From the cell containing the given text, extract its center point as (x, y) coordinate. 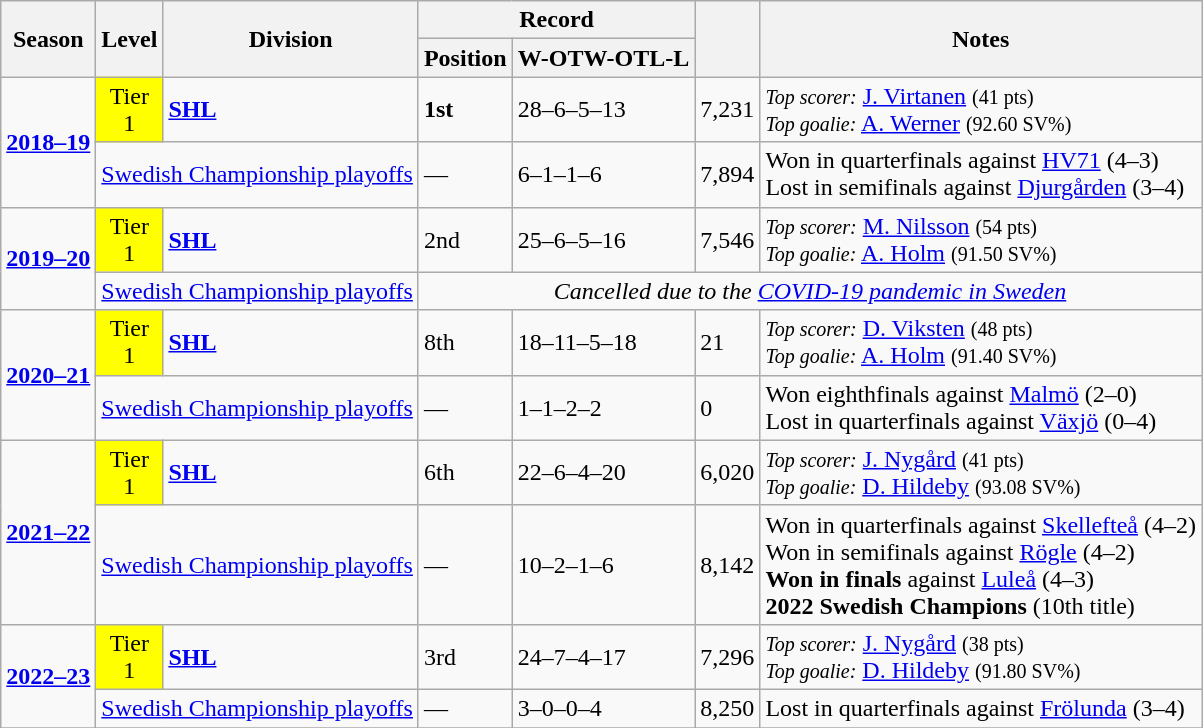
18–11–5–18 (604, 342)
8,250 (728, 708)
28–6–5–13 (604, 110)
2022–23 (48, 676)
6,020 (728, 472)
3–0–0–4 (604, 708)
3rd (465, 656)
7,296 (728, 656)
6th (465, 472)
2019–20 (48, 258)
25–6–5–16 (604, 240)
Division (291, 39)
7,546 (728, 240)
7,231 (728, 110)
22–6–4–20 (604, 472)
0 (728, 408)
Position (465, 58)
Lost in quarterfinals against Frölunda (3–4) (981, 708)
2021–22 (48, 532)
Top scorer: D. Viksten (48 pts)Top goalie: A. Holm (91.40 SV%) (981, 342)
Top scorer: J. Virtanen (41 pts)Top goalie: A. Werner (92.60 SV%) (981, 110)
8,142 (728, 564)
Top scorer: M. Nilsson (54 pts)Top goalie: A. Holm (91.50 SV%) (981, 240)
Top scorer: J. Nygård (38 pts)Top goalie: D. Hildeby (91.80 SV%) (981, 656)
Notes (981, 39)
2nd (465, 240)
24–7–4–17 (604, 656)
Won in quarterfinals against HV71 (4–3)Lost in semifinals against Djurgården (3–4) (981, 174)
21 (728, 342)
Level (130, 39)
6–1–1–6 (604, 174)
Record (556, 20)
10–2–1–6 (604, 564)
1st (465, 110)
Cancelled due to the COVID-19 pandemic in Sweden (810, 291)
W-OTW-OTL-L (604, 58)
2018–19 (48, 142)
1–1–2–2 (604, 408)
2020–21 (48, 375)
7,894 (728, 174)
Won eighthfinals against Malmö (2–0)Lost in quarterfinals against Växjö (0–4) (981, 408)
8th (465, 342)
Top scorer: J. Nygård (41 pts)Top goalie: D. Hildeby (93.08 SV%) (981, 472)
Season (48, 39)
